Return [X, Y] of the center of cell containing provided text 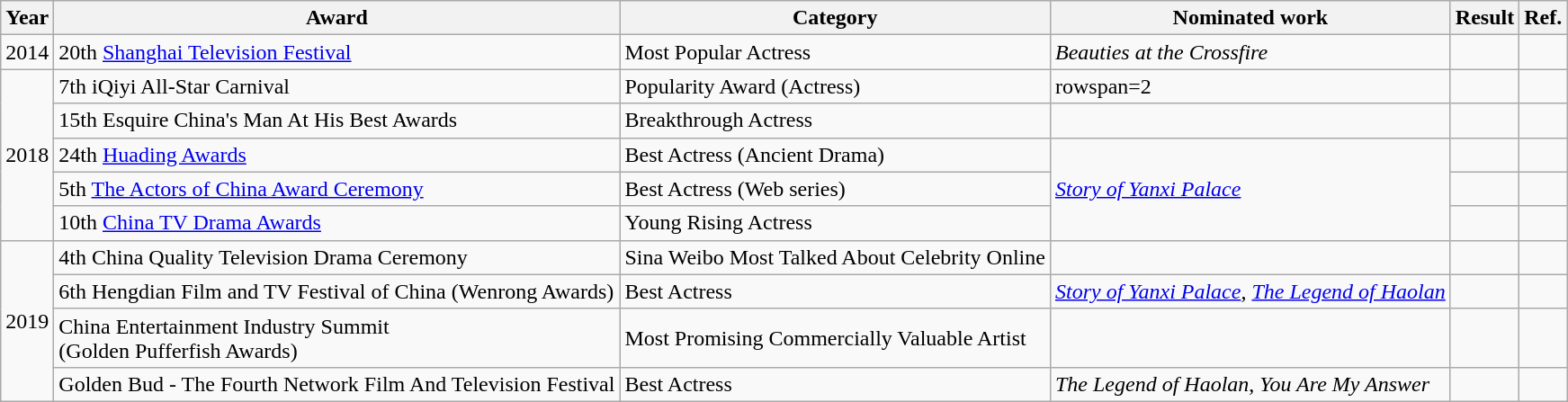
Golden Bud - The Fourth Network Film And Television Festival [336, 384]
20th Shanghai Television Festival [336, 52]
24th Huading Awards [336, 155]
Most Promising Commercially Valuable Artist [835, 338]
China Entertainment Industry Summit (Golden Pufferfish Awards) [336, 338]
Ref. [1544, 18]
15th Esquire China's Man At His Best Awards [336, 121]
7th iQiyi All-Star Carnival [336, 86]
2014 [27, 52]
Breakthrough Actress [835, 121]
2018 [27, 155]
Result [1484, 18]
Category [835, 18]
10th China TV Drama Awards [336, 223]
Popularity Award (Actress) [835, 86]
Nominated work [1250, 18]
Story of Yanxi Palace [1250, 189]
Young Rising Actress [835, 223]
Most Popular Actress [835, 52]
4th China Quality Television Drama Ceremony [336, 257]
2019 [27, 320]
Award [336, 18]
Year [27, 18]
Story of Yanxi Palace, The Legend of Haolan [1250, 291]
Best Actress (Ancient Drama) [835, 155]
The Legend of Haolan, You Are My Answer [1250, 384]
Best Actress (Web series) [835, 189]
6th Hengdian Film and TV Festival of China (Wenrong Awards) [336, 291]
Sina Weibo Most Talked About Celebrity Online [835, 257]
rowspan=2 [1250, 86]
Beauties at the Crossfire [1250, 52]
5th The Actors of China Award Ceremony [336, 189]
